Return (X, Y) of the center of cell containing provided text 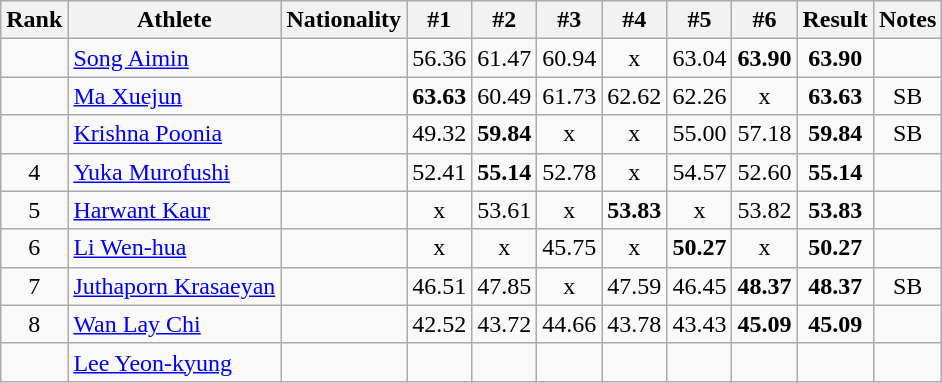
47.85 (504, 286)
52.41 (440, 172)
Krishna Poonia (174, 134)
Nationality (344, 20)
55.00 (700, 134)
62.26 (700, 96)
Athlete (174, 20)
Li Wen-hua (174, 248)
Song Aimin (174, 58)
61.47 (504, 58)
60.49 (504, 96)
#6 (764, 20)
Result (835, 20)
Yuka Murofushi (174, 172)
54.57 (700, 172)
Ma Xuejun (174, 96)
4 (34, 172)
45.75 (570, 248)
61.73 (570, 96)
46.45 (700, 286)
46.51 (440, 286)
#3 (570, 20)
62.62 (634, 96)
#2 (504, 20)
44.66 (570, 324)
Notes (907, 20)
53.82 (764, 210)
56.36 (440, 58)
Rank (34, 20)
52.78 (570, 172)
43.72 (504, 324)
Juthaporn Krasaeyan (174, 286)
#1 (440, 20)
Lee Yeon-kyung (174, 362)
#4 (634, 20)
5 (34, 210)
42.52 (440, 324)
43.78 (634, 324)
Wan Lay Chi (174, 324)
52.60 (764, 172)
43.43 (700, 324)
49.32 (440, 134)
57.18 (764, 134)
53.61 (504, 210)
8 (34, 324)
#5 (700, 20)
7 (34, 286)
Harwant Kaur (174, 210)
63.04 (700, 58)
47.59 (634, 286)
6 (34, 248)
60.94 (570, 58)
